Capture the cell that displays the provided text and extract its [X, Y] central coordinate. 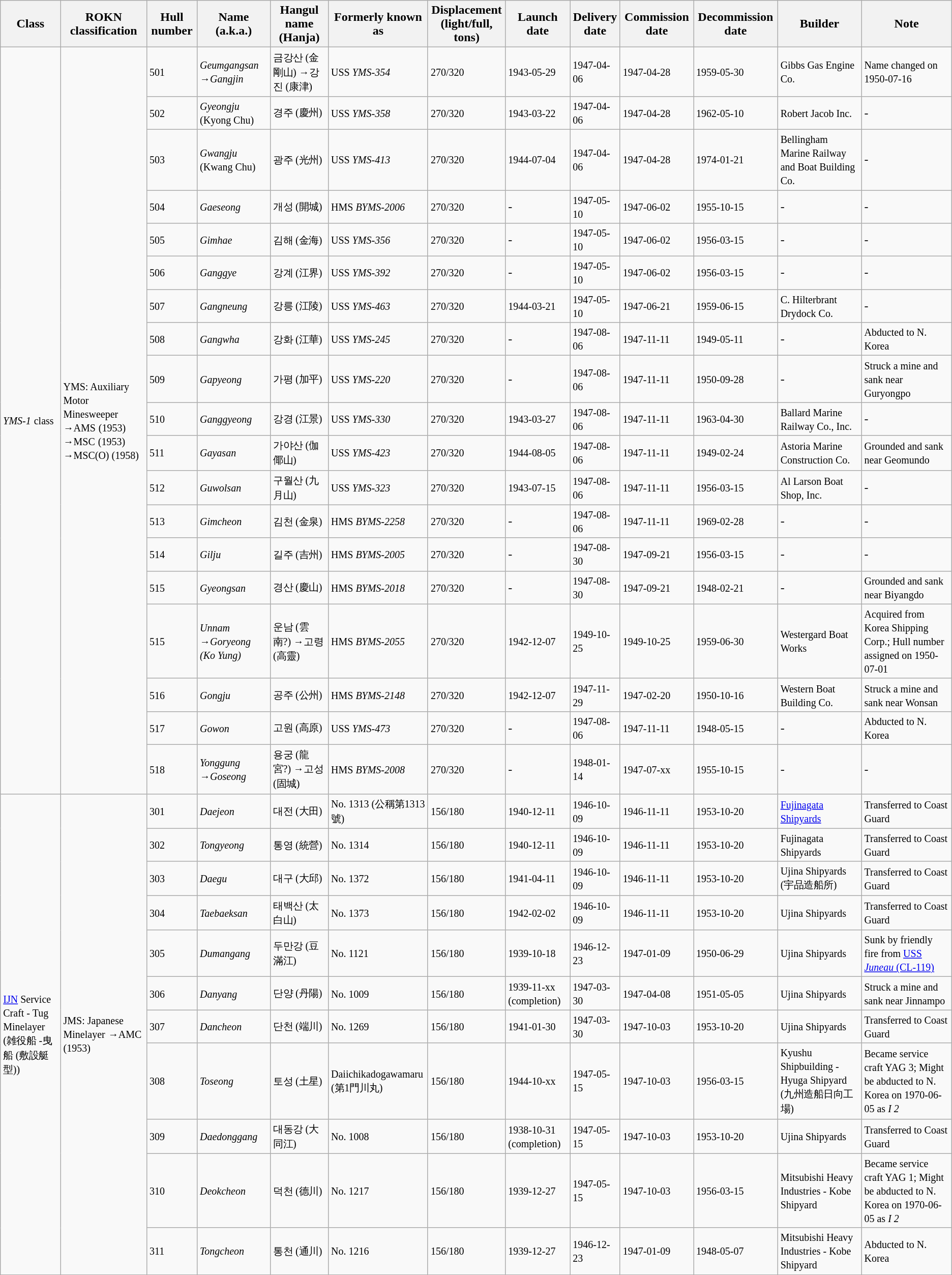
1963-04-30 [736, 419]
No. 1314 [378, 845]
309 [172, 1136]
Launch date [538, 24]
Daedonggang [234, 1136]
Decommission date [736, 24]
USS YMS-354 [378, 72]
김천 (金泉) [300, 521]
IJN Service Craft - Tug Minelayer(雑役船 -曳船 (敷設艇型)) [31, 1034]
No. 1216 [378, 1251]
Gibbs Gas Engine Co. [820, 72]
Astoria Marine Construction Co. [820, 453]
Daegu [234, 878]
Hull number [172, 24]
두만강 (豆滿江) [300, 953]
Westergard Boat Works [820, 641]
경산 (慶山) [300, 587]
504 [172, 207]
Became service craft YAG 3; Might be abducted to N. Korea on 1970-06-05 as I 2 [906, 1081]
Sunk by friendly fire from USS Juneau (CL-119) [906, 953]
Gwangju (Kwang Chu) [234, 160]
강화 (江華) [300, 339]
No. 1372 [378, 878]
공주 (公州) [300, 695]
1948-05-15 [736, 728]
1959-05-30 [736, 72]
306 [172, 993]
1942-02-02 [538, 913]
Displacement(light/full, tons) [466, 24]
518 [172, 769]
No. 1373 [378, 913]
304 [172, 913]
511 [172, 453]
Gimcheon [234, 521]
USS YMS-220 [378, 379]
통천 (通川) [300, 1251]
대전 (大田) [300, 811]
Formerly known as [378, 24]
1959-06-15 [736, 306]
1949-05-11 [736, 339]
통영 (統營) [300, 845]
ROKN classification [104, 24]
1944-10-xx [538, 1081]
Tongcheon [234, 1251]
1939-10-18 [538, 953]
Name (a.k.a.) [234, 24]
Gongju [234, 695]
Gimhae [234, 240]
Gilju [234, 555]
USS YMS-413 [378, 160]
1943-05-29 [538, 72]
Grounded and sank near Geomundo [906, 453]
Class [31, 24]
No. 1121 [378, 953]
No. 1313 (公稱第1313號) [378, 811]
1974-01-21 [736, 160]
Al Larson Boat Shop, Inc. [820, 487]
Commission date [657, 24]
308 [172, 1081]
Kyushu Shipbuilding - Hyuga Shipyard (九州造船日向工場) [820, 1081]
No. 1217 [378, 1191]
Guwolsan [234, 487]
1941-01-30 [538, 1027]
Deokcheon [234, 1191]
덕천 (德川) [300, 1191]
513 [172, 521]
USS YMS-463 [378, 306]
305 [172, 953]
505 [172, 240]
517 [172, 728]
HMS BYMS-2258 [378, 521]
Gyeongsan [234, 587]
Gyeongju (Kyong Chu) [234, 113]
YMS-1 class [31, 420]
303 [172, 878]
Gapyeong [234, 379]
Robert Jacob Inc. [820, 113]
Geumgangsan→Gangjin [234, 72]
Taebaeksan [234, 913]
Gaeseong [234, 207]
용궁 (龍宮?) →고성 (固城) [300, 769]
1947-06-21 [657, 306]
YMS: Auxiliary Motor Minesweeper→AMS (1953)→MSC (1953)→MSC(O) (1958) [104, 420]
HMS BYMS-2055 [378, 641]
Daiichikadogawamaru(第1門川丸) [378, 1081]
1943-03-27 [538, 419]
Tongyeong [234, 845]
USS YMS-323 [378, 487]
Hangul name(Hanja) [300, 24]
514 [172, 555]
1938-10-31 (completion) [538, 1136]
Yonggung→Goseong [234, 769]
502 [172, 113]
Gayasan [234, 453]
USS YMS-392 [378, 273]
Gangneung [234, 306]
302 [172, 845]
태백산 (太白山) [300, 913]
Ballard Marine Railway Co., Inc. [820, 419]
1949-02-24 [736, 453]
Acquired from Korea Shipping Corp.; Hull number assigned on 1950-07-01 [906, 641]
1950-09-28 [736, 379]
1969-02-28 [736, 521]
1947-04-08 [657, 993]
507 [172, 306]
512 [172, 487]
1939-11-xx (completion) [538, 993]
1948-01-14 [595, 769]
1948-05-07 [736, 1251]
단천 (端川) [300, 1027]
301 [172, 811]
Ganggyeong [234, 419]
운남 (雲南?) →고령 (高靈) [300, 641]
개성 (開城) [300, 207]
경주 (慶州) [300, 113]
USS YMS-473 [378, 728]
Deliverydate [595, 24]
USS YMS-358 [378, 113]
가야산 (伽倻山) [300, 453]
1947-02-20 [657, 695]
Western Boat Building Co. [820, 695]
가평 (加平) [300, 379]
대동강 (大同江) [300, 1136]
Ganggye [234, 273]
C. Hilterbrant Drydock Co. [820, 306]
토성 (土星) [300, 1081]
310 [172, 1191]
길주 (吉州) [300, 555]
강릉 (江陵) [300, 306]
1944-03-21 [538, 306]
단양 (丹陽) [300, 993]
Dumangang [234, 953]
307 [172, 1027]
1948-02-21 [736, 587]
311 [172, 1251]
501 [172, 72]
No. 1009 [378, 993]
1941-04-11 [538, 878]
1950-10-16 [736, 695]
Danyang [234, 993]
506 [172, 273]
Daejeon [234, 811]
구월산 (九月山) [300, 487]
1943-03-22 [538, 113]
HMS BYMS-2008 [378, 769]
509 [172, 379]
금강산 (金剛山) →강진 (康津) [300, 72]
강경 (江景) [300, 419]
1944-07-04 [538, 160]
Struck a mine and sank near Guryongpo [906, 379]
Became service craft YAG 1; Might be abducted to N. Korea on 1970-06-05 as I 2 [906, 1191]
Dancheon [234, 1027]
508 [172, 339]
JMS: Japanese Minelayer →AMC (1953) [104, 1034]
Ujina Shipyards (宇品造船所) [820, 878]
HMS BYMS-2005 [378, 555]
USS YMS-245 [378, 339]
1944-08-05 [538, 453]
No. 1008 [378, 1136]
1950-06-29 [736, 953]
Toseong [234, 1081]
USS YMS-330 [378, 419]
USS YMS-423 [378, 453]
HMS BYMS-2018 [378, 587]
1947-11-29 [595, 695]
Note [906, 24]
503 [172, 160]
김해 (金海) [300, 240]
Unnam →Goryeong (Ko Yung) [234, 641]
516 [172, 695]
Name changed on 1950-07-16 [906, 72]
1951-05-05 [736, 993]
510 [172, 419]
Bellingham Marine Railway and Boat Building Co. [820, 160]
USS YMS-356 [378, 240]
강계 (江界) [300, 273]
No. 1269 [378, 1027]
Grounded and sank near Biyangdo [906, 587]
Struck a mine and sank near Wonsan [906, 695]
Builder [820, 24]
Gangwha [234, 339]
1943-07-15 [538, 487]
1959-06-30 [736, 641]
1962-05-10 [736, 113]
HMS BYMS-2148 [378, 695]
HMS BYMS-2006 [378, 207]
Gowon [234, 728]
광주 (光州) [300, 160]
대구 (大邱) [300, 878]
Struck a mine and sank near Jinnampo [906, 993]
고원 (高原) [300, 728]
1947-07-xx [657, 769]
